Return the [X, Y] coordinate for the center point of the cell that contains the specified text.  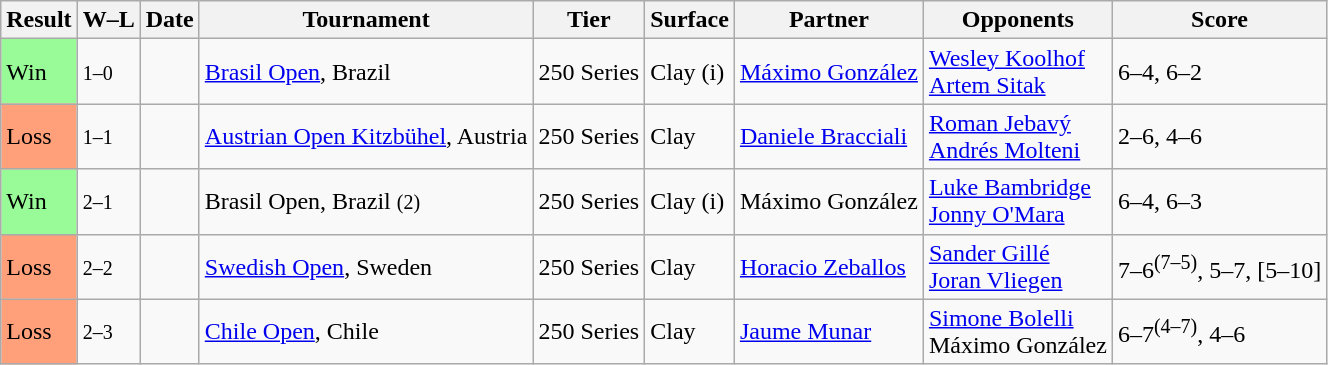
6–7(4–7), 4–6 [1219, 332]
2–1 [108, 202]
2–3 [108, 332]
7–6(7–5), 5–7, [5–10] [1219, 266]
Surface [690, 20]
6–4, 6–2 [1219, 72]
1–0 [108, 72]
Chile Open, Chile [366, 332]
2–2 [108, 266]
Wesley Koolhof Artem Sitak [1018, 72]
Swedish Open, Sweden [366, 266]
6–4, 6–3 [1219, 202]
Date [170, 20]
Score [1219, 20]
Luke Bambridge Jonny O'Mara [1018, 202]
W–L [108, 20]
Tournament [366, 20]
Jaume Munar [828, 332]
1–1 [108, 136]
Horacio Zeballos [828, 266]
2–6, 4–6 [1219, 136]
Roman Jebavý Andrés Molteni [1018, 136]
Opponents [1018, 20]
Austrian Open Kitzbühel, Austria [366, 136]
Brasil Open, Brazil (2) [366, 202]
Sander Gillé Joran Vliegen [1018, 266]
Partner [828, 20]
Brasil Open, Brazil [366, 72]
Simone Bolelli Máximo González [1018, 332]
Result [39, 20]
Tier [589, 20]
Daniele Bracciali [828, 136]
